Determine the [X, Y] coordinate at the center of the cell enclosing the given text.  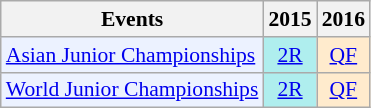
World Junior Championships [132, 90]
2016 [344, 19]
2015 [290, 19]
Asian Junior Championships [132, 55]
Events [132, 19]
